Capture the cell that displays the provided text and extract its [x, y] central coordinate. 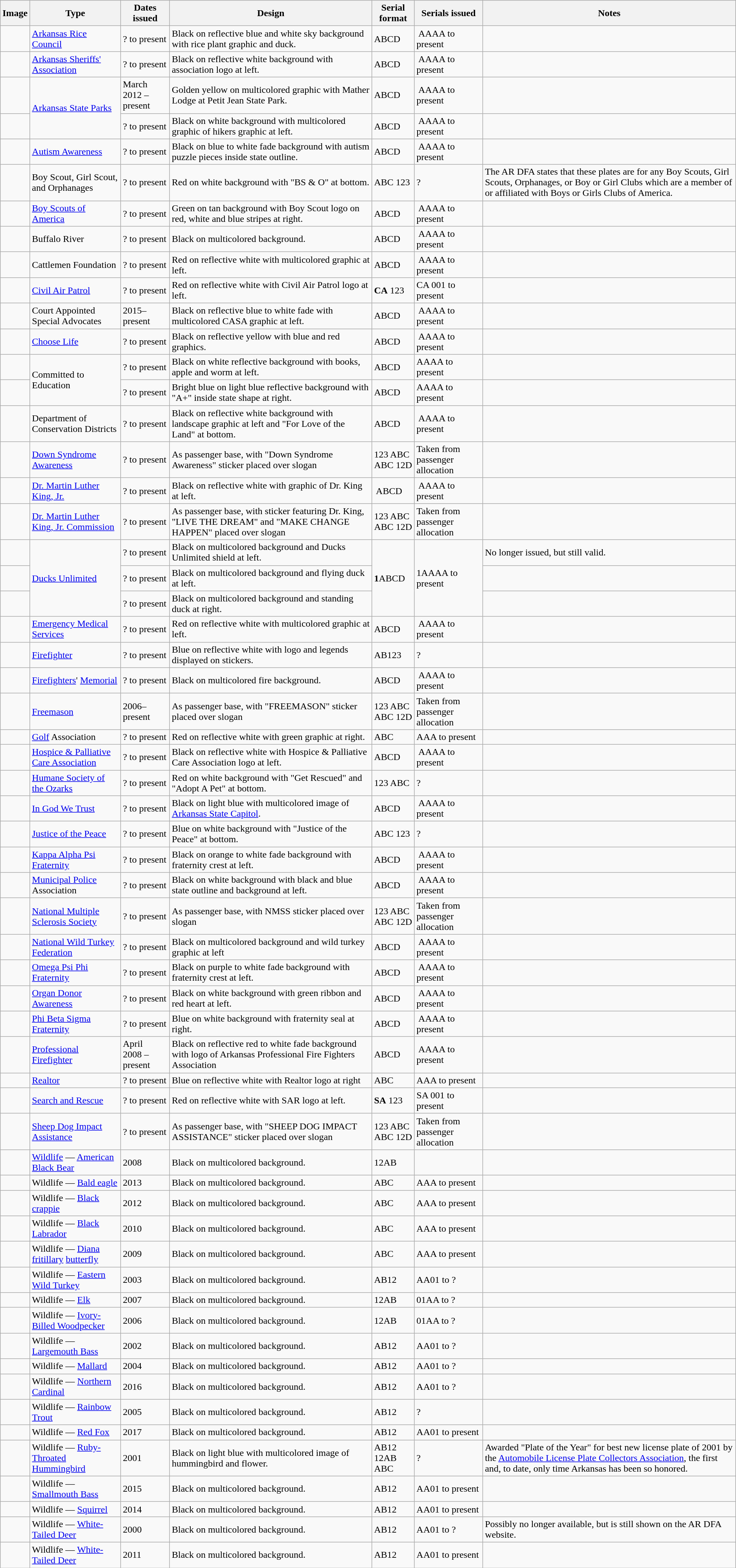
Blue on reflective white with logo and legends displayed on stickers. [270, 655]
Kappa Alpha Psi Fraternity [75, 860]
Golden yellow on multicolored graphic with Mather Lodge at Petit Jean State Park. [270, 95]
Firefighter [75, 655]
Wildlife — Rainbow Trout [75, 1412]
As passenger base, with NMSS sticker placed over slogan [270, 916]
Black on multicolored background and wild turkey graphic at left [270, 947]
2014 [145, 1509]
Dr. Martin Luther King, Jr. [75, 491]
Wildlife — Black crappie [75, 1203]
Wildlife — Diana fritillary butterfly [75, 1254]
Wildlife — Largemouth Bass [75, 1346]
Black on light blue with multicolored image of Arkansas State Capitol. [270, 809]
Black on white background with black and blue state outline and background at left. [270, 885]
Black on reflective white background with association logo at left. [270, 65]
Freemason [75, 711]
2013 [145, 1182]
123 ABC [393, 783]
Boy Scouts of America [75, 213]
Autism Awareness [75, 152]
Possibly no longer available, but is still shown on the AR DFA website. [609, 1529]
Realtor [75, 1080]
Black on reflective white background with landscape graphic at left and "For Love of the Land" at bottom. [270, 424]
2003 [145, 1280]
Golf Association [75, 737]
Professional Firefighter [75, 1055]
Green on tan background with Boy Scout logo on red, white and blue stripes at right. [270, 213]
2017 [145, 1432]
Wildlife — Red Fox [75, 1432]
Image [15, 13]
CA 123 [393, 290]
2004 [145, 1366]
2011 [145, 1555]
Arkansas Sheriffs' Association [75, 65]
SA 123 [393, 1101]
Red on reflective white with green graphic at right. [270, 737]
Arkansas State Parks [75, 108]
CA 001 to present [449, 290]
2006 [145, 1320]
Black on light blue with multicolored image of hummingbird and flower. [270, 1458]
Wildlife — Smallmouth Bass [75, 1489]
National Multiple Sclerosis Society [75, 916]
Wildlife — American Black Bear [75, 1162]
1AAAA to present [449, 578]
March 2012 – present [145, 95]
Type [75, 13]
Wildlife — Eastern Wild Turkey [75, 1280]
No longer issued, but still valid. [609, 552]
2000 [145, 1529]
Dr. Martin Luther King, Jr. Commission [75, 522]
Black on multicolored background and flying duck at left. [270, 578]
2015–present [145, 315]
Arkansas Rice Council [75, 39]
Dates issued [145, 13]
Department of Conservation Districts [75, 424]
National Wild Turkey Federation [75, 947]
Wildlife — Ivory-Billed Woodpecker [75, 1320]
Notes [609, 13]
Cattlemen Foundation [75, 264]
Hospice & Palliative Care Association [75, 757]
Wildlife — Black Labrador [75, 1229]
Red on white background with "Get Rescued" and "Adopt A Pet" at bottom. [270, 783]
Humane Society of the Ozarks [75, 783]
As passenger base, with "Down Syndrome Awareness" sticker placed over slogan [270, 460]
Ducks Unlimited [75, 578]
AB1212AB ABC [393, 1458]
2008 [145, 1162]
Black on reflective blue to white fade with multicolored CASA graphic at left. [270, 315]
Organ Donor Awareness [75, 998]
Red on reflective white with SAR logo at left. [270, 1101]
Down Syndrome Awareness [75, 460]
Bright blue on light blue reflective background with "A+" inside state shape at right. [270, 393]
Phi Beta Sigma Fraternity [75, 1024]
2002 [145, 1346]
AB123 [393, 655]
Design [270, 13]
As passenger base, with sticker featuring Dr. King, "LIVE THE DREAM" and "MAKE CHANGE HAPPEN" placed over slogan [270, 522]
2006–present [145, 711]
Red on white background with "BS & O" at bottom. [270, 183]
2007 [145, 1300]
Black on multicolored fire background. [270, 681]
Wildlife — Mallard [75, 1366]
Black on multicolored background and standing duck at right. [270, 603]
Emergency Medical Services [75, 629]
As passenger base, with "SHEEP DOG IMPACT ASSISTANCE" sticker placed over slogan [270, 1131]
Omega Psi Phi Fraternity [75, 972]
Black on orange to white fade background with fraternity crest at left. [270, 860]
1ABCD [393, 578]
Sheep Dog Impact Assistance [75, 1131]
2005 [145, 1412]
2010 [145, 1229]
Wildlife — Squirrel [75, 1509]
Black on reflective blue and white sky background with rice plant graphic and duck. [270, 39]
Justice of the Peace [75, 834]
Boy Scout, Girl Scout, and Orphanages [75, 183]
Black on reflective white with graphic of Dr. King at left. [270, 491]
Buffalo River [75, 239]
Civil Air Patrol [75, 290]
Municipal Police Association [75, 885]
Wildlife — Bald eagle [75, 1182]
Blue on white background with fraternity seal at right. [270, 1024]
Wildlife — Ruby-Throated Hummingbird [75, 1458]
Serials issued [449, 13]
2016 [145, 1386]
Choose Life [75, 341]
In God We Trust [75, 809]
2009 [145, 1254]
Black on reflective red to white fade background with logo of Arkansas Professional Fire Fighters Association [270, 1055]
April 2008 – present [145, 1055]
Black on reflective white with Hospice & Palliative Care Association logo at left. [270, 757]
Blue on white background with "Justice of the Peace" at bottom. [270, 834]
Wildlife — Northern Cardinal [75, 1386]
2012 [145, 1203]
Black on white background with green ribbon and red heart at left. [270, 998]
2001 [145, 1458]
Wildlife — Elk [75, 1300]
Committed to Education [75, 380]
Black on white reflective background with books, apple and worm at left. [270, 367]
Serial format [393, 13]
Court Appointed Special Advocates [75, 315]
Search and Rescue [75, 1101]
Black on white background with multicolored graphic of hikers graphic at left. [270, 126]
Red on reflective white with Civil Air Patrol logo at left. [270, 290]
Black on blue to white fade background with autism puzzle pieces inside state outline. [270, 152]
2015 [145, 1489]
Black on reflective yellow with blue and red graphics. [270, 341]
Firefighters' Memorial [75, 681]
Black on purple to white fade background with fraternity crest at left. [270, 972]
Blue on reflective white with Realtor logo at right [270, 1080]
SA 001 to present [449, 1101]
As passenger base, with "FREEMASON" sticker placed over slogan [270, 711]
Black on multicolored background and Ducks Unlimited shield at left. [270, 552]
